Detect which cell encompasses the target text, then output its (X, Y) center coordinate. 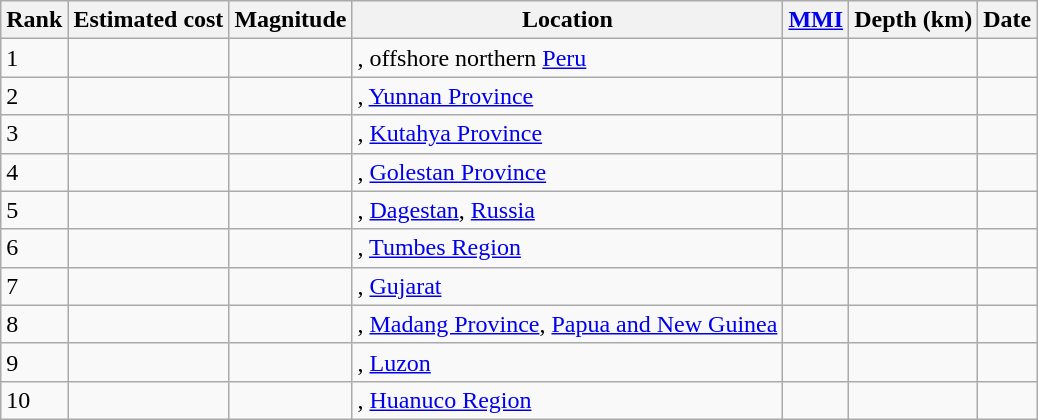
3 (34, 134)
, offshore northern Peru (568, 58)
, Golestan Province (568, 172)
, Madang Province, Papua and New Guinea (568, 324)
Depth (km) (914, 20)
6 (34, 248)
5 (34, 210)
4 (34, 172)
10 (34, 400)
7 (34, 286)
Location (568, 20)
, Yunnan Province (568, 96)
, Tumbes Region (568, 248)
1 (34, 58)
8 (34, 324)
Estimated cost (148, 20)
, Gujarat (568, 286)
, Huanuco Region (568, 400)
Date (1008, 20)
, Dagestan, Russia (568, 210)
Magnitude (290, 20)
9 (34, 362)
, Luzon (568, 362)
2 (34, 96)
, Kutahya Province (568, 134)
Rank (34, 20)
MMI (816, 20)
